Return the (x, y) coordinate for the center point of the cell that contains the specified text.  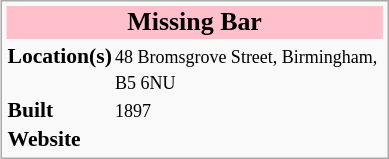
Website (60, 138)
Location(s) (60, 69)
48 Bromsgrove Street, Birmingham, B5 6NU (248, 69)
Missing Bar (194, 22)
Built (60, 110)
1897 (248, 110)
